Capture the cell that displays the provided text and extract its [X, Y] central coordinate. 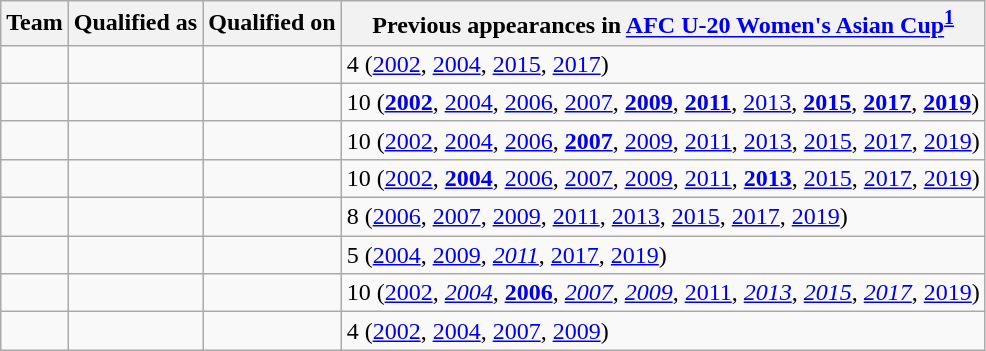
Qualified on [272, 24]
4 (2002, 2004, 2015, 2017) [663, 64]
5 (2004, 2009, 2011, 2017, 2019) [663, 255]
Qualified as [135, 24]
Previous appearances in AFC U-20 Women's Asian Cup1 [663, 24]
Team [35, 24]
4 (2002, 2004, 2007, 2009) [663, 331]
8 (2006, 2007, 2009, 2011, 2013, 2015, 2017, 2019) [663, 217]
